From the cell containing the given text, extract its center point as [X, Y] coordinate. 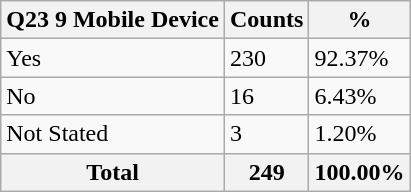
230 [266, 58]
Total [113, 172]
Q23 9 Mobile Device [113, 20]
6.43% [360, 96]
1.20% [360, 134]
249 [266, 172]
3 [266, 134]
Counts [266, 20]
100.00% [360, 172]
Yes [113, 58]
No [113, 96]
16 [266, 96]
92.37% [360, 58]
Not Stated [113, 134]
% [360, 20]
